Find where the given text appears and provide that cell's center as (x, y) coordinate. 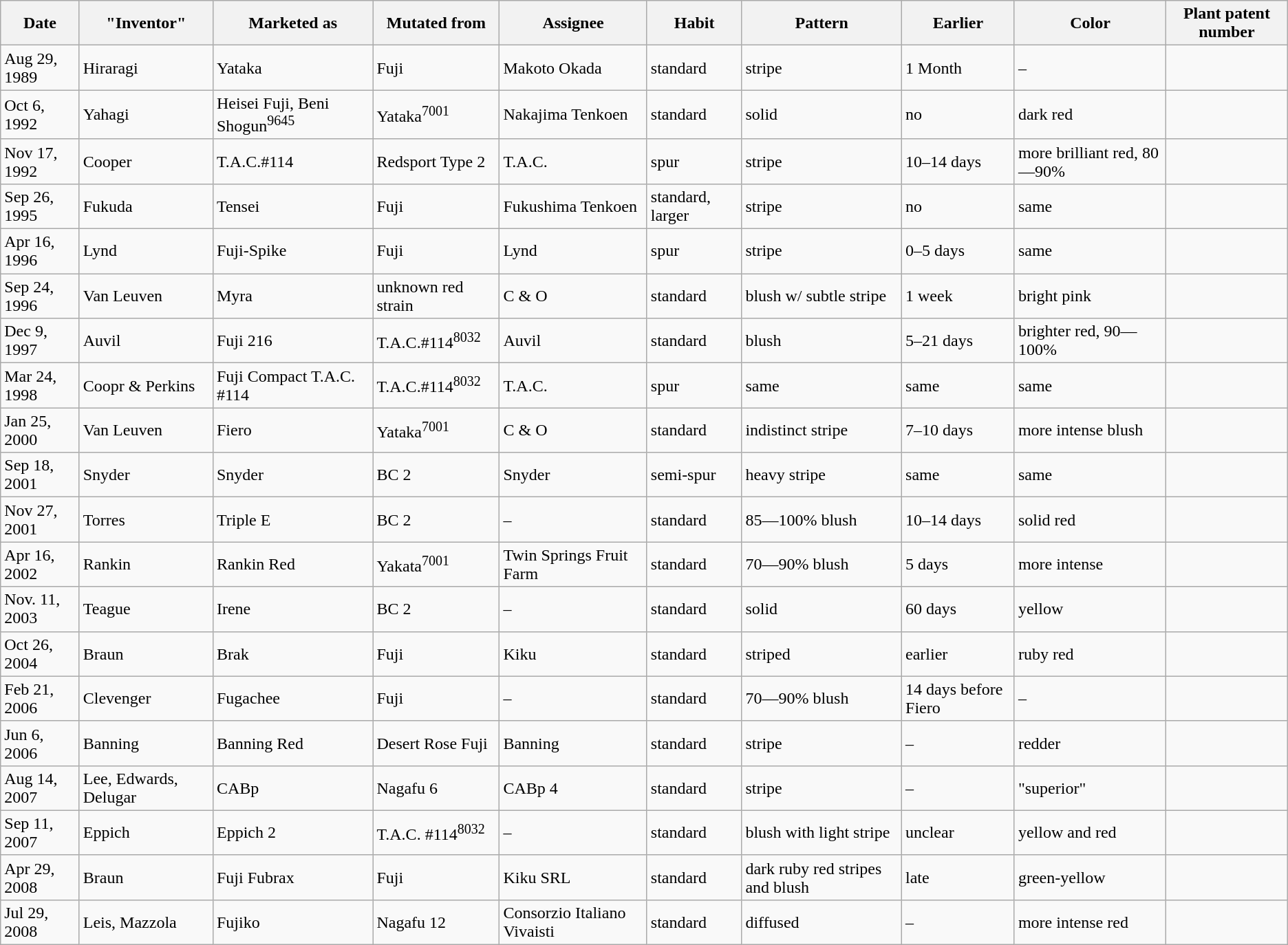
Desert Rose Fuji (436, 743)
Coopr & Perkins (146, 385)
Fuji Fubrax (292, 878)
Kiku (573, 653)
Fuji-Spike (292, 252)
Fukuda (146, 206)
Irene (292, 609)
Jun 6, 2006 (40, 743)
dark ruby red stripes and blush (822, 878)
Apr 16, 1996 (40, 252)
1 Month (958, 67)
Eppich 2 (292, 832)
Feb 21, 2006 (40, 699)
unknown red strain (436, 296)
Apr 29, 2008 (40, 878)
Leis, Mazzola (146, 922)
Nov 17, 1992 (40, 161)
Banning Red (292, 743)
blush with light stripe (822, 832)
CABp 4 (573, 788)
CABp (292, 788)
Brak (292, 653)
Teague (146, 609)
Twin Springs Fruit Farm (573, 564)
late (958, 878)
"Inventor" (146, 23)
blush (822, 341)
striped (822, 653)
Nov 27, 2001 (40, 520)
Habit (694, 23)
Mar 24, 1998 (40, 385)
yellow (1090, 609)
dark red (1090, 115)
Oct 26, 2004 (40, 653)
Yahagi (146, 115)
ruby red (1090, 653)
earlier (958, 653)
Fukushima Tenkoen (573, 206)
Myra (292, 296)
Yakata7001 (436, 564)
Sep 26, 1995 (40, 206)
Fiero (292, 431)
Nakajima Tenkoen (573, 115)
Date (40, 23)
more brilliant red, 80—90% (1090, 161)
Sep 18, 2001 (40, 475)
diffused (822, 922)
Tensei (292, 206)
green-yellow (1090, 878)
unclear (958, 832)
Apr 16, 2002 (40, 564)
Aug 29, 1989 (40, 67)
Makoto Okada (573, 67)
5 days (958, 564)
Fujiko (292, 922)
yellow and red (1090, 832)
Mutated from (436, 23)
redder (1090, 743)
Torres (146, 520)
Consorzio Italiano Vivaisti (573, 922)
more intense (1090, 564)
Fuji 216 (292, 341)
heavy stripe (822, 475)
Triple E (292, 520)
Plant patent number (1227, 23)
Rankin Red (292, 564)
Fuji Compact T.A.C. #114 (292, 385)
Fugachee (292, 699)
Dec 9, 1997 (40, 341)
semi-spur (694, 475)
14 days before Fiero (958, 699)
brighter red, 90—100% (1090, 341)
7–10 days (958, 431)
Marketed as (292, 23)
solid red (1090, 520)
Kiku SRL (573, 878)
T.A.C.#114 (292, 161)
Earlier (958, 23)
85—100% blush (822, 520)
60 days (958, 609)
Nov. 11, 2003 (40, 609)
0–5 days (958, 252)
Oct 6, 1992 (40, 115)
Rankin (146, 564)
T.A.C. #1148032 (436, 832)
5–21 days (958, 341)
more intense red (1090, 922)
1 week (958, 296)
Lee, Edwards, Delugar (146, 788)
more intense blush (1090, 431)
Assignee (573, 23)
Redsport Type 2 (436, 161)
Nagafu 6 (436, 788)
Pattern (822, 23)
Jul 29, 2008 (40, 922)
indistinct stripe (822, 431)
bright pink (1090, 296)
Eppich (146, 832)
Sep 24, 1996 (40, 296)
Aug 14, 2007 (40, 788)
Sep 11, 2007 (40, 832)
Cooper (146, 161)
Jan 25, 2000 (40, 431)
Hiraragi (146, 67)
Nagafu 12 (436, 922)
blush w/ subtle stripe (822, 296)
Color (1090, 23)
Yataka (292, 67)
standard, larger (694, 206)
"superior" (1090, 788)
Heisei Fuji, Beni Shogun9645 (292, 115)
Clevenger (146, 699)
